Determine the [x, y] coordinate at the center of the cell enclosing the given text.  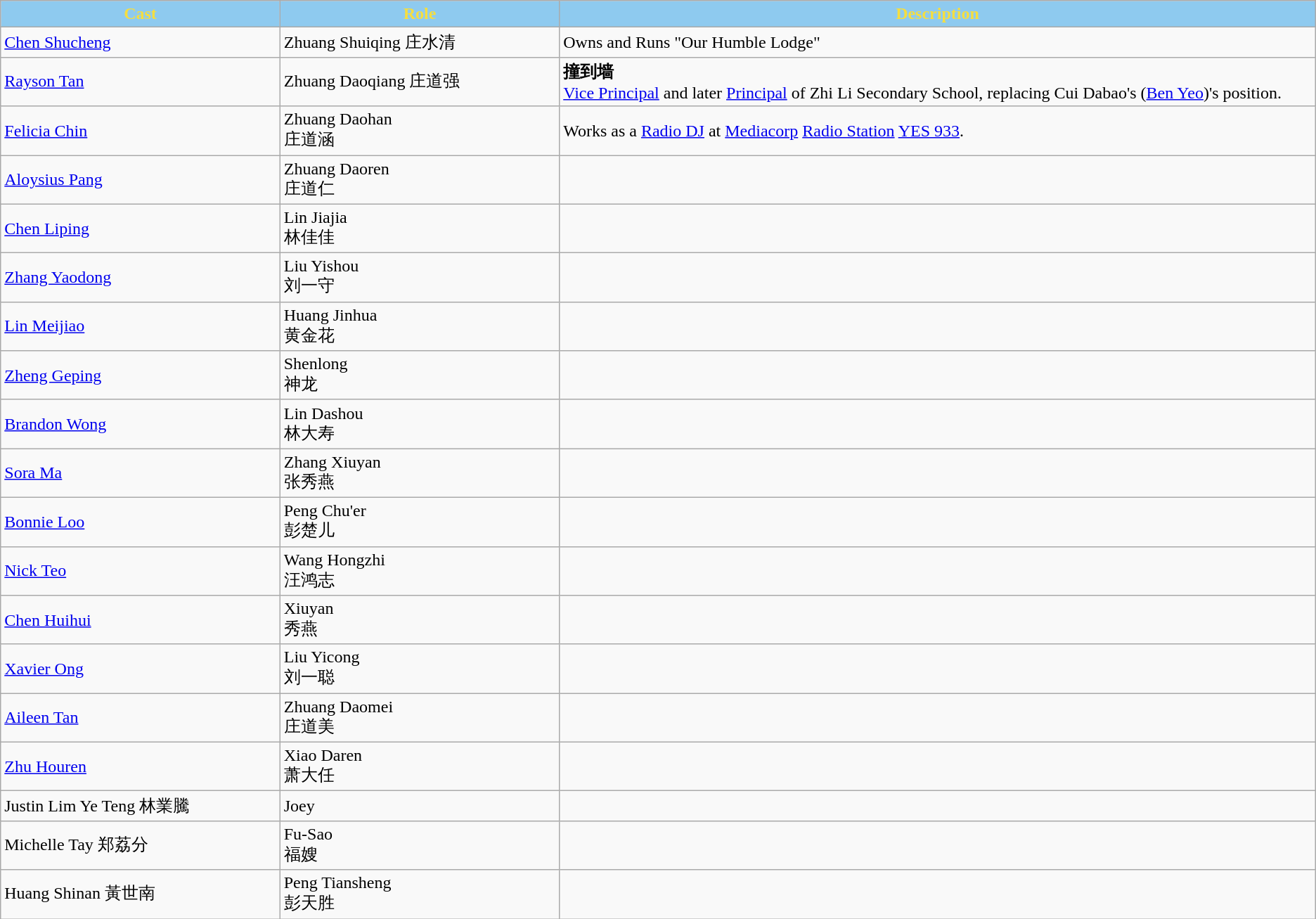
Wang Hongzhi 汪鸿志 [419, 571]
Zhang Yaodong [141, 278]
Zhuang Daoqiang 庄道强 [419, 82]
Zhu Houren [141, 766]
Chen Shucheng [141, 42]
Zhang Xiuyan 张秀燕 [419, 473]
Bonnie Loo [141, 522]
Huang Jinhua 黄金花 [419, 326]
Rayson Tan [141, 82]
Liu Yicong 刘一聪 [419, 669]
撞到墙 Vice Principal and later Principal of Zhi Li Secondary School, replacing Cui Dabao's (Ben Yeo)'s position. [938, 82]
Peng Chu'er 彭楚儿 [419, 522]
Zhuang Daomei 庄道美 [419, 718]
Xiao Daren 萧大任 [419, 766]
Zhuang Shuiqing 庄水清 [419, 42]
Michelle Tay 郑荔分 [141, 845]
Chen Liping [141, 229]
Aileen Tan [141, 718]
Sora Ma [141, 473]
Xavier Ong [141, 669]
Role [419, 14]
Nick Teo [141, 571]
Xiuyan 秀燕 [419, 620]
Peng Tiansheng 彭天胜 [419, 894]
Aloysius Pang [141, 179]
Lin Dashou 林大寿 [419, 424]
Justin Lim Ye Teng 林業騰 [141, 806]
Joey [419, 806]
Lin Jiajia 林佳佳 [419, 229]
Zhuang Daohan 庄道涵 [419, 131]
Fu-Sao 福嫂 [419, 845]
Description [938, 14]
Shenlong 神龙 [419, 375]
Lin Meijiao [141, 326]
Cast [141, 14]
Zheng Geping [141, 375]
Chen Huihui [141, 620]
Works as a Radio DJ at Mediacorp Radio Station YES 933. [938, 131]
Brandon Wong [141, 424]
Felicia Chin [141, 131]
Huang Shinan 黃世南 [141, 894]
Owns and Runs "Our Humble Lodge" [938, 42]
Zhuang Daoren 庄道仁 [419, 179]
Liu Yishou 刘一守 [419, 278]
